Pinpoint the cell where the given text exists, returning its [X, Y] midpoint coordinate. 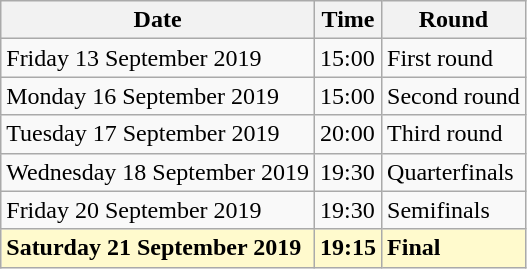
Wednesday 18 September 2019 [158, 172]
Date [158, 20]
Tuesday 17 September 2019 [158, 134]
Quarterfinals [454, 172]
Friday 13 September 2019 [158, 58]
19:15 [348, 248]
Time [348, 20]
Saturday 21 September 2019 [158, 248]
Final [454, 248]
Third round [454, 134]
Monday 16 September 2019 [158, 96]
Friday 20 September 2019 [158, 210]
20:00 [348, 134]
Round [454, 20]
First round [454, 58]
Semifinals [454, 210]
Second round [454, 96]
